Provide the [X, Y] coordinate of the cell's center where the given text is located.  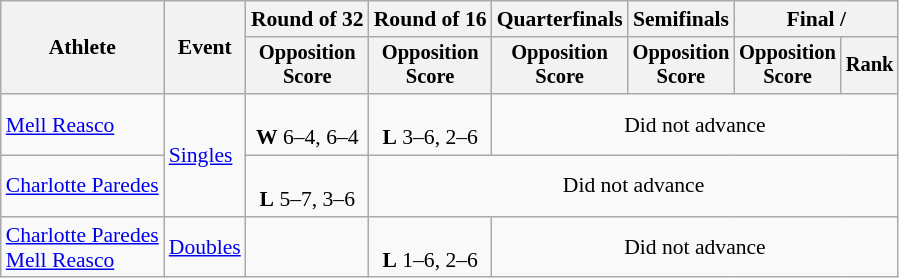
L 5–7, 3–6 [308, 186]
W 6–4, 6–4 [308, 124]
Semifinals [682, 19]
Charlotte ParedesMell Reasco [82, 248]
L 3–6, 2–6 [430, 124]
Final / [816, 19]
Singles [205, 155]
Charlotte Paredes [82, 186]
Doubles [205, 248]
Quarterfinals [560, 19]
Mell Reasco [82, 124]
Athlete [82, 48]
Round of 16 [430, 19]
Round of 32 [308, 19]
Rank [870, 66]
L 1–6, 2–6 [430, 248]
Event [205, 48]
